Extract the (x, y) coordinate from the center of the cell holding the provided text.  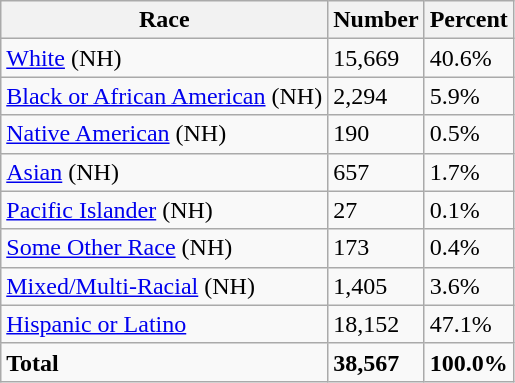
1.7% (468, 172)
Mixed/Multi-Racial (NH) (164, 286)
3.6% (468, 286)
173 (376, 248)
Some Other Race (NH) (164, 248)
27 (376, 210)
0.1% (468, 210)
40.6% (468, 58)
0.5% (468, 134)
Native American (NH) (164, 134)
Asian (NH) (164, 172)
1,405 (376, 286)
5.9% (468, 96)
Number (376, 20)
Pacific Islander (NH) (164, 210)
18,152 (376, 324)
0.4% (468, 248)
Hispanic or Latino (164, 324)
100.0% (468, 362)
657 (376, 172)
White (NH) (164, 58)
Race (164, 20)
15,669 (376, 58)
Percent (468, 20)
38,567 (376, 362)
Black or African American (NH) (164, 96)
Total (164, 362)
2,294 (376, 96)
190 (376, 134)
47.1% (468, 324)
